Scan for the cell matching the given text and deliver its (X, Y) coordinate at center. 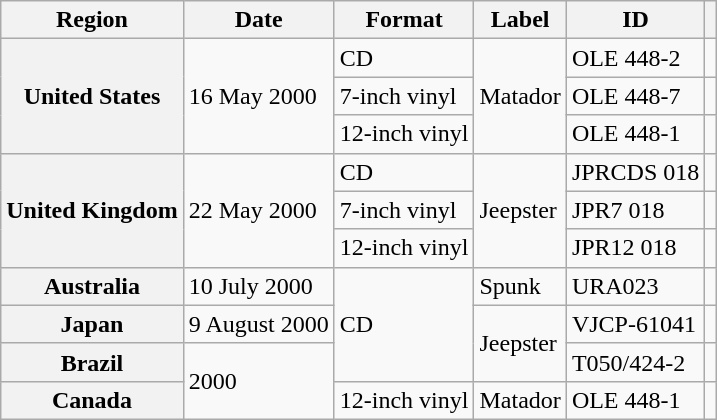
ID (635, 20)
Label (520, 20)
Brazil (92, 362)
JPR7 018 (635, 210)
United States (92, 96)
9 August 2000 (258, 324)
OLE 448-7 (635, 96)
JPRCDS 018 (635, 172)
22 May 2000 (258, 210)
Canada (92, 400)
Spunk (520, 286)
Region (92, 20)
Date (258, 20)
JPR12 018 (635, 248)
Japan (92, 324)
URA023 (635, 286)
2000 (258, 381)
United Kingdom (92, 210)
10 July 2000 (258, 286)
T050/424-2 (635, 362)
16 May 2000 (258, 96)
VJCP-61041 (635, 324)
OLE 448-2 (635, 58)
Australia (92, 286)
Format (404, 20)
